Identify which cell holds the provided text, then report its (X, Y) central coordinate. 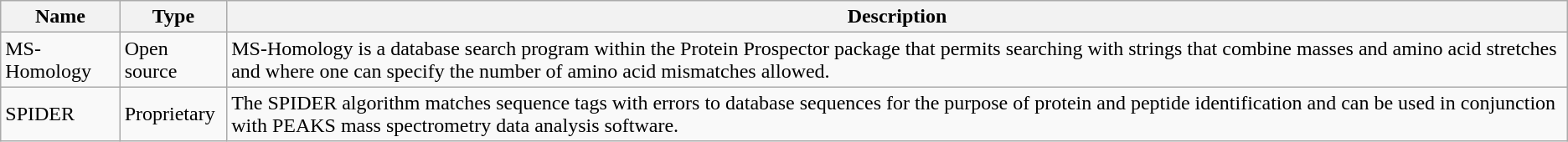
Type (173, 17)
Description (898, 17)
SPIDER (60, 114)
MS-Homology (60, 60)
Open source (173, 60)
Proprietary (173, 114)
Name (60, 17)
